Pinpoint the cell where the given text exists, returning its (x, y) midpoint coordinate. 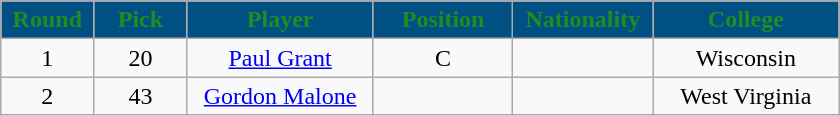
Nationality (583, 20)
20 (140, 58)
Wisconsin (746, 58)
1 (48, 58)
43 (140, 96)
Pick (140, 20)
West Virginia (746, 96)
Round (48, 20)
Position (443, 20)
C (443, 58)
Player (280, 20)
Paul Grant (280, 58)
2 (48, 96)
Gordon Malone (280, 96)
College (746, 20)
